Identify which cell holds the provided text, then report its [x, y] central coordinate. 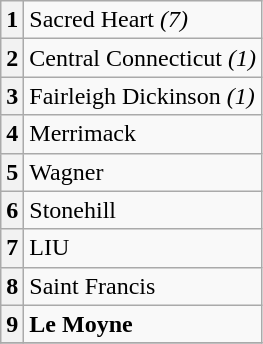
8 [12, 286]
5 [12, 172]
Saint Francis [143, 286]
3 [12, 96]
9 [12, 324]
LIU [143, 248]
Merrimack [143, 134]
Wagner [143, 172]
Stonehill [143, 210]
Le Moyne [143, 324]
7 [12, 248]
4 [12, 134]
6 [12, 210]
1 [12, 20]
2 [12, 58]
Sacred Heart (7) [143, 20]
Central Connecticut (1) [143, 58]
Fairleigh Dickinson (1) [143, 96]
